From the cell containing the given text, extract its center point as (x, y) coordinate. 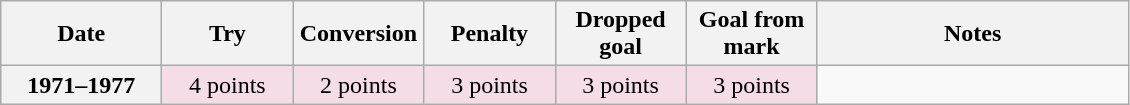
Dropped goal (620, 34)
Conversion (358, 34)
Date (82, 34)
4 points (228, 85)
Goal from mark (752, 34)
2 points (358, 85)
Penalty (490, 34)
Notes (972, 34)
Try (228, 34)
1971–1977 (82, 85)
